Detect which cell encompasses the target text, then output its (x, y) center coordinate. 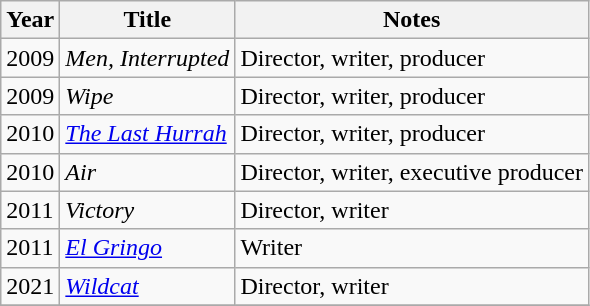
The Last Hurrah (148, 134)
2021 (30, 286)
Notes (412, 20)
El Gringo (148, 248)
Wipe (148, 96)
Air (148, 172)
Year (30, 20)
Director, writer, executive producer (412, 172)
Title (148, 20)
Men, Interrupted (148, 58)
Writer (412, 248)
Victory (148, 210)
Wildcat (148, 286)
